From the cell containing the given text, extract its center point as [X, Y] coordinate. 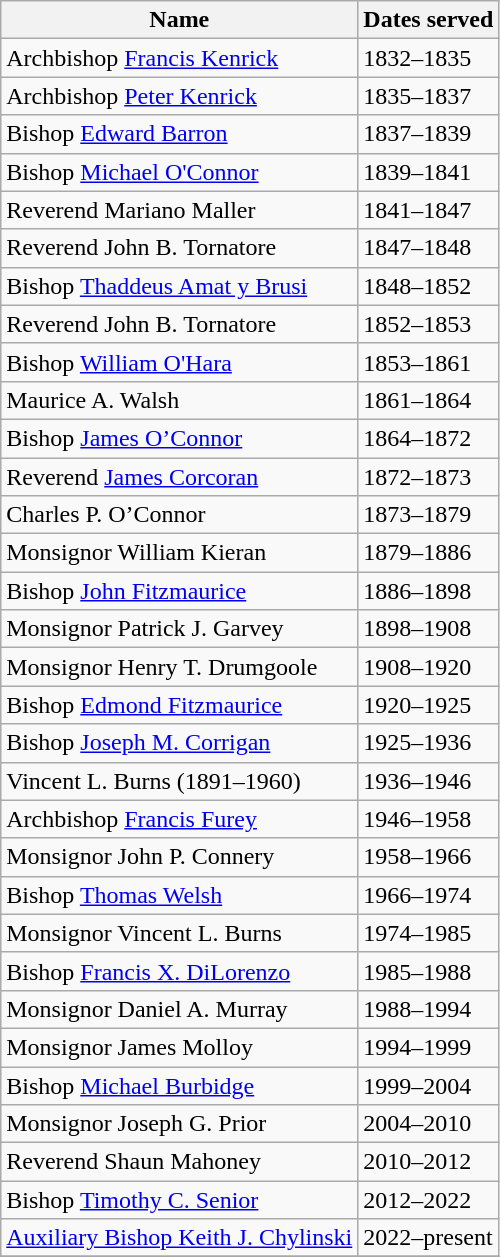
Bishop Timothy C. Senior [180, 1200]
Bishop Francis X. DiLorenzo [180, 971]
1974–1985 [428, 933]
Monsignor Vincent L. Burns [180, 933]
Bishop James O’Connor [180, 438]
2012–2022 [428, 1200]
1925–1936 [428, 743]
1879–1886 [428, 553]
Bishop Edward Barron [180, 134]
1873–1879 [428, 515]
1861–1864 [428, 400]
1839–1841 [428, 172]
Bishop Michael Burbidge [180, 1085]
Monsignor Daniel A. Murray [180, 1009]
Bishop John Fitzmaurice [180, 591]
1936–1946 [428, 781]
1835–1837 [428, 96]
Bishop William O'Hara [180, 362]
Archbishop Francis Kenrick [180, 58]
1908–1920 [428, 667]
1837–1839 [428, 134]
Monsignor John P. Connery [180, 857]
Bishop Thomas Welsh [180, 895]
Reverend Shaun Mahoney [180, 1162]
1852–1853 [428, 324]
Vincent L. Burns (1891–1960) [180, 781]
Name [180, 20]
2004–2010 [428, 1124]
1848–1852 [428, 286]
Auxiliary Bishop Keith J. Chylinski [180, 1238]
Bishop Michael O'Connor [180, 172]
1988–1994 [428, 1009]
1946–1958 [428, 819]
1886–1898 [428, 591]
Archbishop Francis Furey [180, 819]
1994–1999 [428, 1047]
1832–1835 [428, 58]
Archbishop Peter Kenrick [180, 96]
1920–1925 [428, 705]
Reverend Mariano Maller [180, 210]
Monsignor William Kieran [180, 553]
Monsignor Joseph G. Prior [180, 1124]
Bishop Joseph M. Corrigan [180, 743]
1898–1908 [428, 629]
Reverend James Corcoran [180, 477]
1864–1872 [428, 438]
Monsignor Henry T. Drumgoole [180, 667]
2010–2012 [428, 1162]
1985–1988 [428, 971]
Monsignor Patrick J. Garvey [180, 629]
Maurice A. Walsh [180, 400]
Charles P. O’Connor [180, 515]
1853–1861 [428, 362]
Dates served [428, 20]
1958–1966 [428, 857]
1966–1974 [428, 895]
1999–2004 [428, 1085]
1872–1873 [428, 477]
Bishop Thaddeus Amat y Brusi [180, 286]
1841–1847 [428, 210]
2022–present [428, 1238]
Monsignor James Molloy [180, 1047]
1847–1848 [428, 248]
Bishop Edmond Fitzmaurice [180, 705]
